For the text-containing cell, return its midpoint in [X, Y] coordinate format. 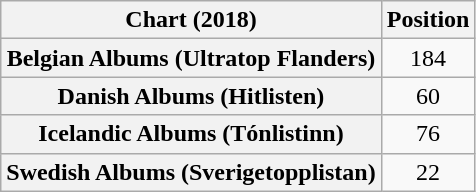
60 [428, 96]
76 [428, 134]
Belgian Albums (Ultratop Flanders) [191, 58]
22 [428, 172]
Position [428, 20]
Chart (2018) [191, 20]
Danish Albums (Hitlisten) [191, 96]
Icelandic Albums (Tónlistinn) [191, 134]
Swedish Albums (Sverigetopplistan) [191, 172]
184 [428, 58]
